Identify which cell holds the provided text, then report its [X, Y] central coordinate. 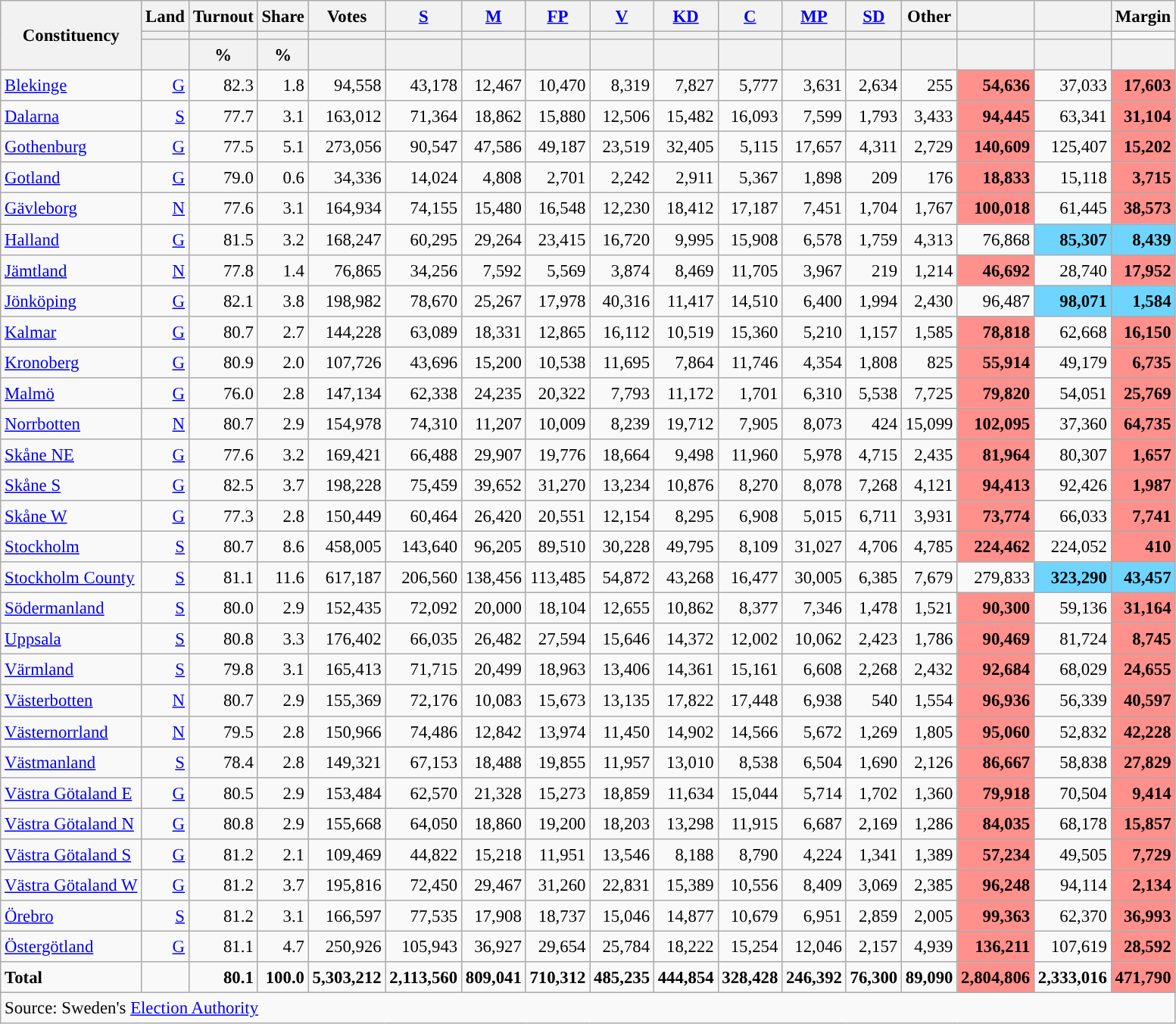
328,428 [750, 977]
7,725 [930, 394]
30,228 [622, 547]
14,024 [423, 177]
8,295 [686, 517]
8,078 [815, 485]
13,135 [622, 701]
3,631 [815, 86]
7,679 [930, 577]
105,943 [423, 947]
80.1 [223, 977]
3.3 [283, 639]
2,430 [930, 301]
10,083 [494, 701]
31,270 [557, 485]
100.0 [283, 977]
74,155 [423, 209]
70,504 [1072, 792]
15,202 [1143, 147]
458,005 [347, 547]
49,179 [1072, 362]
1,767 [930, 209]
15,673 [557, 701]
10,679 [750, 916]
5,672 [815, 732]
77.3 [223, 517]
29,467 [494, 885]
15,218 [494, 854]
5,015 [815, 517]
138,456 [494, 577]
76,300 [874, 977]
SD [874, 17]
8,439 [1143, 239]
809,041 [494, 977]
2,134 [1143, 885]
5,714 [815, 792]
78.4 [223, 762]
79,918 [996, 792]
15,044 [750, 792]
Malmö [71, 394]
1,214 [930, 270]
55,914 [996, 362]
24,235 [494, 394]
94,413 [996, 485]
58,838 [1072, 762]
96,487 [996, 301]
1,389 [930, 854]
81,964 [996, 454]
17,657 [815, 147]
Södermanland [71, 609]
46,692 [996, 270]
90,300 [996, 609]
5,115 [750, 147]
77.8 [223, 270]
255 [930, 86]
6,938 [815, 701]
47,586 [494, 147]
17,187 [750, 209]
23,519 [622, 147]
18,859 [622, 792]
5,303,212 [347, 977]
2,242 [622, 177]
90,547 [423, 147]
Share [283, 17]
14,510 [750, 301]
150,966 [347, 732]
Turnout [223, 17]
11,172 [686, 394]
25,784 [622, 947]
36,993 [1143, 916]
18,833 [996, 177]
24,655 [1143, 670]
1,360 [930, 792]
11,417 [686, 301]
14,566 [750, 732]
273,056 [347, 147]
12,154 [622, 517]
15,482 [686, 117]
86,667 [996, 762]
17,952 [1143, 270]
1,808 [874, 362]
2.0 [283, 362]
17,822 [686, 701]
18,963 [557, 670]
80.0 [223, 609]
49,187 [557, 147]
6,310 [815, 394]
5,538 [874, 394]
198,982 [347, 301]
29,907 [494, 454]
1,786 [930, 639]
27,594 [557, 639]
15,857 [1143, 824]
Total [71, 977]
Västerbotten [71, 701]
43,268 [686, 577]
13,298 [686, 824]
62,370 [1072, 916]
12,865 [557, 332]
16,720 [622, 239]
16,112 [622, 332]
31,104 [1143, 117]
8,409 [815, 885]
3,967 [815, 270]
56,339 [1072, 701]
20,551 [557, 517]
49,795 [686, 547]
61,445 [1072, 209]
32,405 [686, 147]
Östergötland [71, 947]
15,389 [686, 885]
2,268 [874, 670]
11,951 [557, 854]
Kalmar [71, 332]
195,816 [347, 885]
14,361 [686, 670]
1.4 [283, 270]
10,876 [686, 485]
Other [930, 17]
12,506 [622, 117]
10,009 [557, 424]
107,619 [1072, 947]
4,354 [815, 362]
4,313 [930, 239]
79.8 [223, 670]
2,423 [874, 639]
11,695 [622, 362]
1,157 [874, 332]
64,050 [423, 824]
Margin [1143, 17]
20,000 [494, 609]
8,109 [750, 547]
19,712 [686, 424]
2,911 [686, 177]
176 [930, 177]
11.6 [283, 577]
6,385 [874, 577]
163,012 [347, 117]
19,855 [557, 762]
26,420 [494, 517]
43,178 [423, 86]
15,161 [750, 670]
18,331 [494, 332]
13,234 [622, 485]
2,729 [930, 147]
54,872 [622, 577]
0.6 [283, 177]
12,046 [815, 947]
10,519 [686, 332]
16,150 [1143, 332]
8,270 [750, 485]
10,862 [686, 609]
9,414 [1143, 792]
20,499 [494, 670]
30,005 [815, 577]
2,113,560 [423, 977]
18,412 [686, 209]
17,603 [1143, 86]
36,927 [494, 947]
27,829 [1143, 762]
136,211 [996, 947]
1,584 [1143, 301]
72,176 [423, 701]
1,521 [930, 609]
125,407 [1072, 147]
2,634 [874, 86]
1,702 [874, 792]
1,987 [1143, 485]
8,469 [686, 270]
279,833 [996, 577]
19,776 [557, 454]
15,480 [494, 209]
52,832 [1072, 732]
154,978 [347, 424]
59,136 [1072, 609]
Västra Götaland S [71, 854]
43,696 [423, 362]
82.1 [223, 301]
10,470 [557, 86]
7,793 [622, 394]
74,310 [423, 424]
37,033 [1072, 86]
79,820 [996, 394]
323,290 [1072, 577]
8,377 [750, 609]
40,316 [622, 301]
71,715 [423, 670]
224,462 [996, 547]
7,599 [815, 117]
28,740 [1072, 270]
Jämtland [71, 270]
6,400 [815, 301]
31,164 [1143, 609]
8,188 [686, 854]
Gävleborg [71, 209]
10,556 [750, 885]
92,684 [996, 670]
410 [1143, 547]
5,210 [815, 332]
81.5 [223, 239]
4,808 [494, 177]
66,033 [1072, 517]
3,874 [622, 270]
60,464 [423, 517]
14,877 [686, 916]
C [750, 17]
2,804,806 [996, 977]
2,157 [874, 947]
1,341 [874, 854]
92,426 [1072, 485]
13,406 [622, 670]
15,046 [622, 916]
37,360 [1072, 424]
6,578 [815, 239]
13,546 [622, 854]
74,486 [423, 732]
143,640 [423, 547]
1,898 [815, 177]
6,951 [815, 916]
39,652 [494, 485]
Votes [347, 17]
147,134 [347, 394]
485,235 [622, 977]
107,726 [347, 362]
198,228 [347, 485]
165,413 [347, 670]
Gothenburg [71, 147]
7,592 [494, 270]
81,724 [1072, 639]
246,392 [815, 977]
57,234 [996, 854]
M [494, 17]
10,538 [557, 362]
Kronoberg [71, 362]
18,664 [622, 454]
96,936 [996, 701]
11,634 [686, 792]
3,715 [1143, 177]
23,415 [557, 239]
71,364 [423, 117]
10,062 [815, 639]
4,121 [930, 485]
3,931 [930, 517]
3,433 [930, 117]
43,457 [1143, 577]
4.7 [283, 947]
5,777 [750, 86]
89,510 [557, 547]
2.1 [283, 854]
31,260 [557, 885]
1,554 [930, 701]
17,448 [750, 701]
76,865 [347, 270]
5.1 [283, 147]
6,608 [815, 670]
Västra Götaland W [71, 885]
2,435 [930, 454]
4,706 [874, 547]
15,908 [750, 239]
150,449 [347, 517]
Västra Götaland N [71, 824]
12,002 [750, 639]
Land [165, 17]
250,926 [347, 947]
79.5 [223, 732]
72,092 [423, 609]
40,597 [1143, 701]
18,222 [686, 947]
2,701 [557, 177]
98,071 [1072, 301]
164,934 [347, 209]
166,597 [347, 916]
29,264 [494, 239]
25,769 [1143, 394]
8,073 [815, 424]
12,655 [622, 609]
11,207 [494, 424]
2,385 [930, 885]
Norrbotten [71, 424]
1,478 [874, 609]
16,477 [750, 577]
1.8 [283, 86]
219 [874, 270]
82.3 [223, 86]
15,099 [930, 424]
2,005 [930, 916]
FP [557, 17]
89,090 [930, 977]
16,548 [557, 209]
206,560 [423, 577]
44,822 [423, 854]
9,498 [686, 454]
16,093 [750, 117]
62,570 [423, 792]
6,687 [815, 824]
11,705 [750, 270]
471,790 [1143, 977]
1,704 [874, 209]
1,690 [874, 762]
1,759 [874, 239]
29,654 [557, 947]
4,785 [930, 547]
13,974 [557, 732]
25,267 [494, 301]
18,862 [494, 117]
14,372 [686, 639]
Skåne S [71, 485]
825 [930, 362]
19,200 [557, 824]
1,269 [874, 732]
2,169 [874, 824]
1,286 [930, 824]
140,609 [996, 147]
Jönköping [71, 301]
60,295 [423, 239]
617,187 [347, 577]
KD [686, 17]
94,114 [1072, 885]
15,118 [1072, 177]
13,010 [686, 762]
15,254 [750, 947]
540 [874, 701]
6,735 [1143, 362]
20,322 [557, 394]
4,715 [874, 454]
15,646 [622, 639]
18,488 [494, 762]
62,338 [423, 394]
84,035 [996, 824]
17,978 [557, 301]
66,488 [423, 454]
28,592 [1143, 947]
77.5 [223, 147]
11,915 [750, 824]
8,239 [622, 424]
153,484 [347, 792]
18,203 [622, 824]
176,402 [347, 639]
444,854 [686, 977]
6,504 [815, 762]
Västernorrland [71, 732]
2,859 [874, 916]
7,346 [815, 609]
Halland [71, 239]
7,268 [874, 485]
14,902 [686, 732]
109,469 [347, 854]
15,880 [557, 117]
169,421 [347, 454]
7,827 [686, 86]
12,467 [494, 86]
64,735 [1143, 424]
62,668 [1072, 332]
11,450 [622, 732]
102,095 [996, 424]
78,670 [423, 301]
8,745 [1143, 639]
26,482 [494, 639]
209 [874, 177]
Constituency [71, 36]
Stockholm County [71, 577]
85,307 [1072, 239]
149,321 [347, 762]
11,960 [750, 454]
2.7 [283, 332]
7,741 [1143, 517]
12,842 [494, 732]
18,860 [494, 824]
99,363 [996, 916]
80.5 [223, 792]
38,573 [1143, 209]
34,336 [347, 177]
96,248 [996, 885]
63,341 [1072, 117]
82.5 [223, 485]
Source: Sweden's Election Authority [588, 1009]
95,060 [996, 732]
79.0 [223, 177]
168,247 [347, 239]
113,485 [557, 577]
31,027 [815, 547]
710,312 [557, 977]
12,230 [622, 209]
100,018 [996, 209]
80,307 [1072, 454]
155,668 [347, 824]
224,052 [1072, 547]
8,790 [750, 854]
2,333,016 [1072, 977]
94,558 [347, 86]
152,435 [347, 609]
77.7 [223, 117]
MP [815, 17]
Västra Götaland E [71, 792]
78,818 [996, 332]
155,369 [347, 701]
4,939 [930, 947]
1,657 [1143, 454]
6,711 [874, 517]
8.6 [283, 547]
Värmland [71, 670]
3.8 [283, 301]
4,311 [874, 147]
6,908 [750, 517]
Dalarna [71, 117]
8,319 [622, 86]
Skåne NE [71, 454]
66,035 [423, 639]
Örebro [71, 916]
17,908 [494, 916]
21,328 [494, 792]
90,469 [996, 639]
5,978 [815, 454]
15,273 [557, 792]
V [622, 17]
77,535 [423, 916]
5,367 [750, 177]
1,805 [930, 732]
11,746 [750, 362]
7,864 [686, 362]
1,585 [930, 332]
Västmanland [71, 762]
80.9 [223, 362]
22,831 [622, 885]
54,636 [996, 86]
15,360 [750, 332]
94,445 [996, 117]
68,178 [1072, 824]
75,459 [423, 485]
7,729 [1143, 854]
Stockholm [71, 547]
72,450 [423, 885]
Uppsala [71, 639]
5,569 [557, 270]
15,200 [494, 362]
1,701 [750, 394]
2,432 [930, 670]
96,205 [494, 547]
76.0 [223, 394]
144,228 [347, 332]
2,126 [930, 762]
68,029 [1072, 670]
8,538 [750, 762]
424 [874, 424]
18,737 [557, 916]
4,224 [815, 854]
1,793 [874, 117]
7,905 [750, 424]
7,451 [815, 209]
3,069 [874, 885]
63,089 [423, 332]
73,774 [996, 517]
11,957 [622, 762]
Gotland [71, 177]
49,505 [1072, 854]
42,228 [1143, 732]
9,995 [686, 239]
54,051 [1072, 394]
34,256 [423, 270]
76,868 [996, 239]
Blekinge [71, 86]
67,153 [423, 762]
1,994 [874, 301]
18,104 [557, 609]
Skåne W [71, 517]
